Output the [X, Y] coordinate of the center of the cell containing the given text.  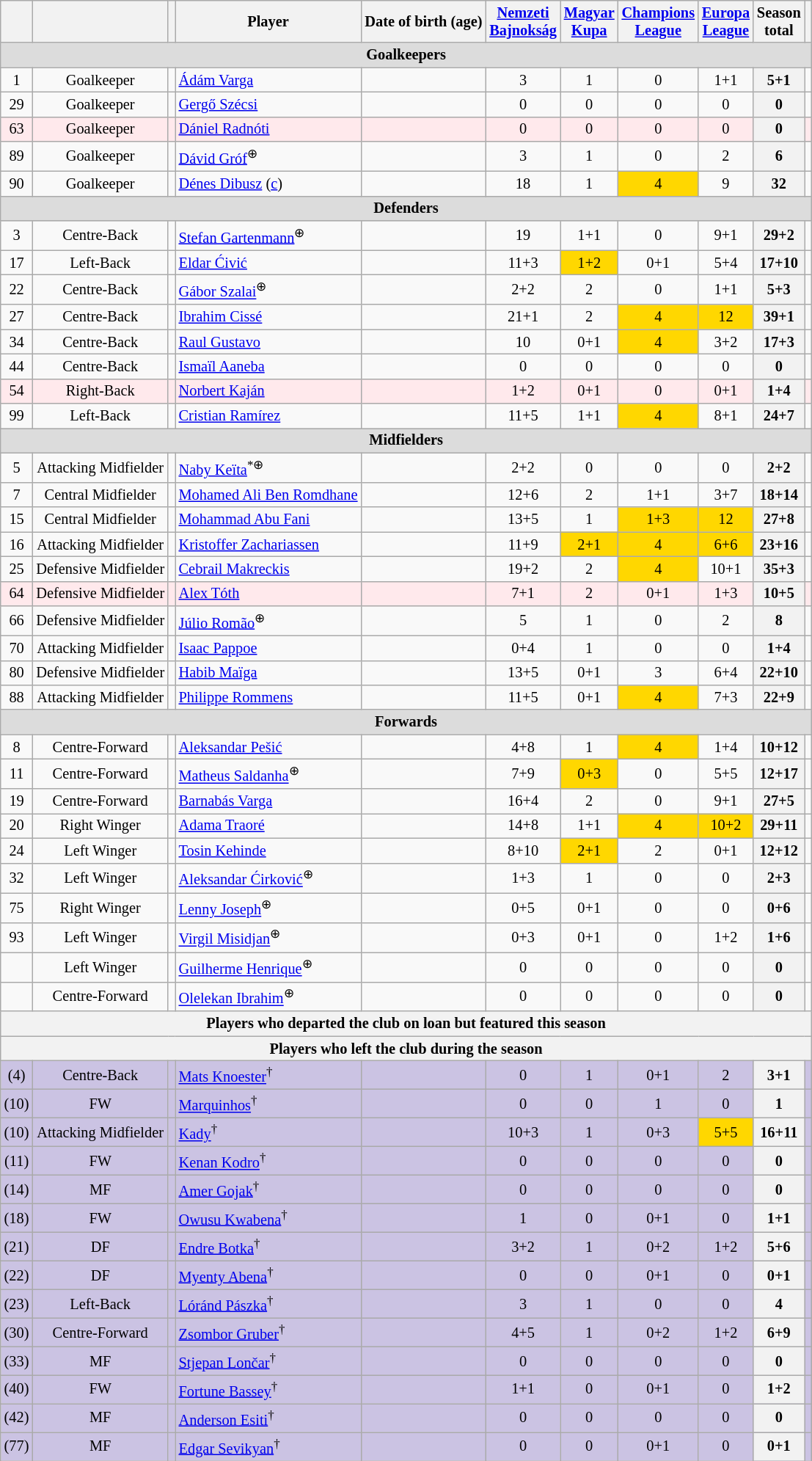
(40) [17, 1390]
3+7 [726, 495]
ChampionsLeague [659, 21]
24+7 [779, 416]
Ibrahim Cissé [268, 317]
Virgil Misidjan⊕ [268, 937]
Right-Back [100, 391]
12+12 [779, 850]
Tosin Kehinde [268, 850]
20 [17, 826]
75 [17, 907]
Dénes Dibusz (c) [268, 183]
Kady† [268, 1132]
4+5 [522, 1333]
Fortune Bassey† [268, 1390]
23+16 [779, 544]
Gergő Szécsi [268, 104]
Goalkeepers [406, 55]
1+6 [779, 937]
8+1 [726, 416]
6+9 [779, 1333]
Forwards [406, 722]
16 [17, 544]
Ismaïl Aaneba [268, 366]
93 [17, 937]
63 [17, 129]
(23) [17, 1303]
Cristian Ramírez [268, 416]
Dávid Gróf⊕ [268, 156]
Endre Botka† [268, 1246]
Mohamed Ali Ben Romdhane [268, 495]
66 [17, 621]
64 [17, 594]
18+14 [779, 495]
0+5 [522, 907]
3+1 [779, 1074]
17 [17, 263]
29+2 [779, 235]
Lenny Joseph⊕ [268, 907]
10+5 [779, 594]
10+2 [726, 826]
10+1 [726, 569]
88 [17, 697]
MagyarKupa [590, 21]
Norbert Kaján [268, 391]
0+6 [779, 907]
(30) [17, 1333]
9 [726, 183]
5+4 [726, 263]
Defenders [406, 208]
Ádám Varga [268, 80]
34 [17, 342]
Zsombor Gruber† [268, 1333]
90 [17, 183]
70 [17, 648]
Mohammad Abu Fani [268, 520]
Mats Knoester† [268, 1074]
5+1 [779, 80]
Adama Traoré [268, 826]
10+3 [522, 1132]
89 [17, 156]
27+8 [779, 520]
21+1 [522, 317]
(18) [17, 1218]
Owusu Kwabena† [268, 1218]
Amer Gojak† [268, 1189]
Isaac Pappoe [268, 648]
44 [17, 366]
12+17 [779, 773]
EuropaLeague [726, 21]
24 [17, 850]
35+3 [779, 569]
14+8 [522, 826]
(77) [17, 1447]
Philippe Rommens [268, 697]
18 [522, 183]
11 [17, 773]
2+3 [779, 878]
6+6 [726, 544]
54 [17, 391]
(22) [17, 1275]
Stjepan Lončar† [268, 1360]
7+3 [726, 697]
Cebrail Makreckis [268, 569]
7 [17, 495]
15 [17, 520]
22 [17, 289]
39+1 [779, 317]
5+3 [779, 289]
17+3 [779, 342]
(14) [17, 1189]
(33) [17, 1360]
8+10 [522, 850]
Raul Gustavo [268, 342]
27 [17, 317]
Alex Tóth [268, 594]
Aleksandar Pešić [268, 747]
11+3 [522, 263]
(4) [17, 1074]
Kristoffer Zachariassen [268, 544]
Olelekan Ibrahim⊕ [268, 997]
Júlio Romão⊕ [268, 621]
Kenan Kodro† [268, 1161]
Player [268, 21]
12+6 [522, 495]
29+11 [779, 826]
16+11 [779, 1132]
7+9 [522, 773]
11+9 [522, 544]
Aleksandar Ćirković⊕ [268, 878]
5+6 [779, 1246]
Habib Maïga [268, 673]
(42) [17, 1418]
29 [17, 104]
Naby Keïta*⊕ [268, 467]
(11) [17, 1161]
19+2 [522, 569]
99 [17, 416]
Date of birth (age) [423, 21]
Lóránd Pászka† [268, 1303]
80 [17, 673]
22+9 [779, 697]
NemzetiBajnokság [522, 21]
16+4 [522, 801]
0+4 [522, 648]
(21) [17, 1246]
Dániel Radnóti [268, 129]
Matheus Saldanha⊕ [268, 773]
Barnabás Varga [268, 801]
Stefan Gartenmann⊕ [268, 235]
Players who departed the club on loan but featured this season [406, 1024]
Anderson Esiti† [268, 1418]
6+4 [726, 673]
17+10 [779, 263]
Midfielders [406, 440]
27+5 [779, 801]
7+1 [522, 594]
10+12 [779, 747]
Eldar Ćivić [268, 263]
Edgar Sevikyan† [268, 1447]
22+10 [779, 673]
4+8 [522, 747]
Myenty Abena† [268, 1275]
25 [17, 569]
10 [522, 342]
Seasontotal [779, 21]
Guilherme Henrique⊕ [268, 966]
6 [779, 156]
Players who left the club during the season [406, 1049]
Gábor Szalai⊕ [268, 289]
Marquinhos† [268, 1104]
